Find where the given text appears and provide that cell's center as [X, Y] coordinate. 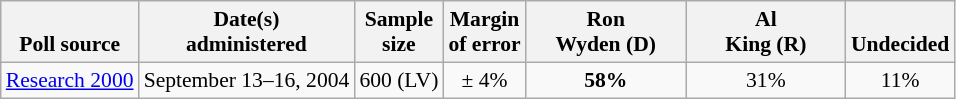
September 13–16, 2004 [247, 80]
Date(s)administered [247, 32]
31% [766, 80]
11% [900, 80]
± 4% [484, 80]
RonWyden (D) [606, 32]
Marginof error [484, 32]
58% [606, 80]
600 (LV) [398, 80]
Samplesize [398, 32]
Undecided [900, 32]
Poll source [70, 32]
Research 2000 [70, 80]
AlKing (R) [766, 32]
